Locate the cell with the specified text and output its [x, y] center coordinate. 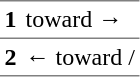
2 [10, 57]
1 [10, 20]
← toward / [80, 57]
toward → [80, 20]
